Provide the (X, Y) coordinate of the cell's center where the given text is located.  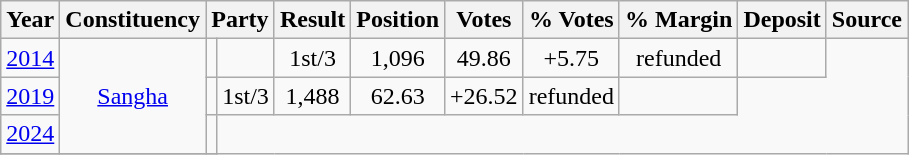
1,488 (312, 96)
1,096 (398, 58)
Result (312, 20)
49.86 (484, 58)
Sangha (133, 96)
Position (398, 20)
% Votes (571, 20)
% Margin (678, 20)
2024 (30, 134)
Votes (484, 20)
Year (30, 20)
Constituency (133, 20)
Source (866, 20)
2014 (30, 58)
Deposit (782, 20)
2019 (30, 96)
62.63 (398, 96)
+5.75 (571, 58)
+26.52 (484, 96)
Party (240, 20)
